Output the (x, y) coordinate of the center of the cell containing the given text.  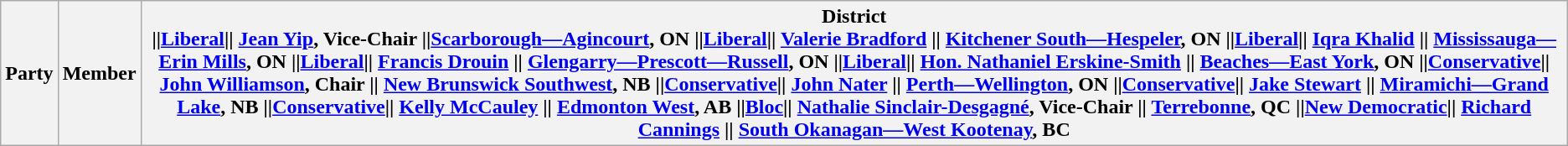
Party (29, 74)
Member (99, 74)
